From the cell containing the given text, extract its center point as [X, Y] coordinate. 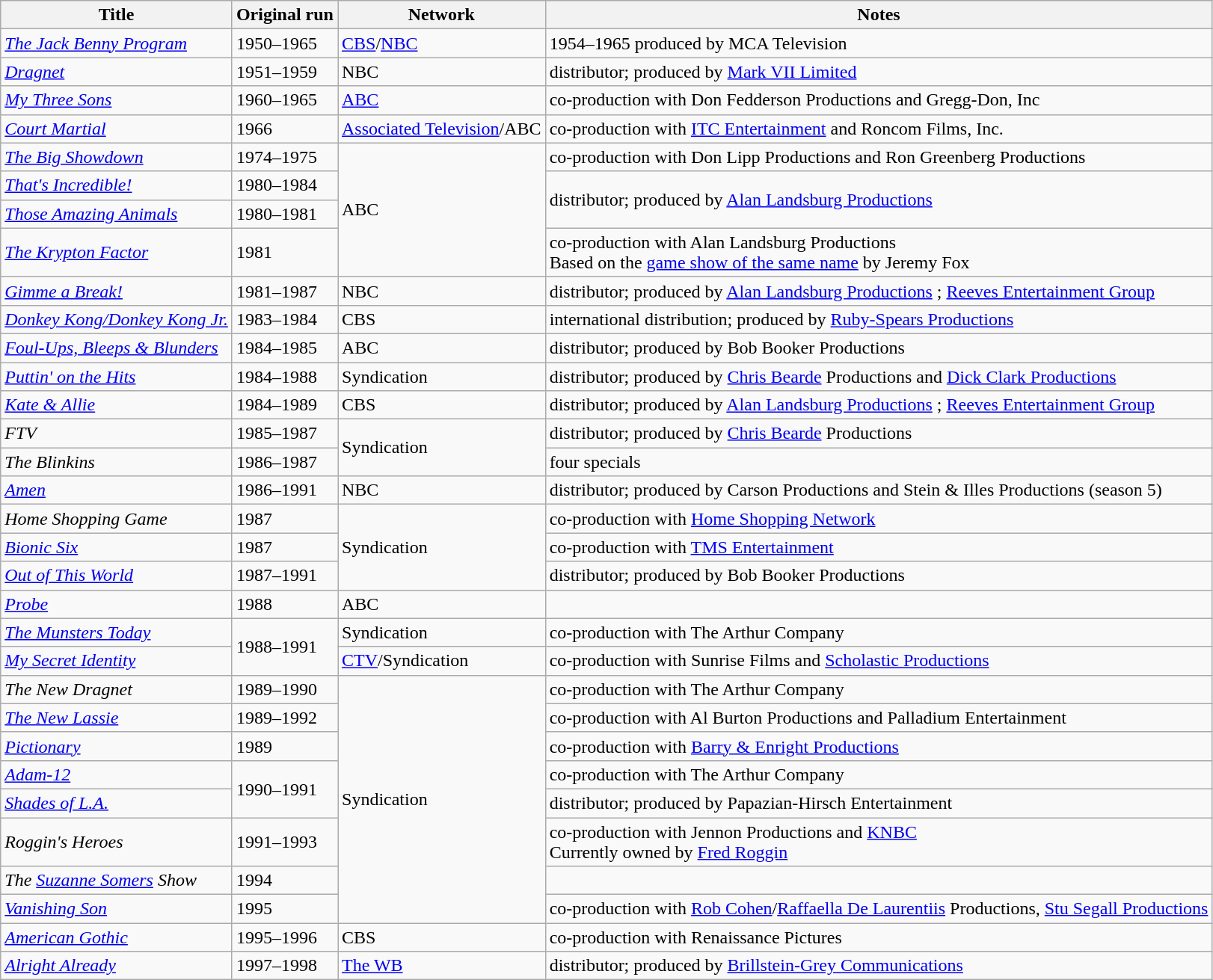
The Munsters Today [117, 632]
Network [442, 15]
1991–1993 [284, 842]
1989–1992 [284, 718]
co-production with Rob Cohen/Raffaella De Laurentiis Productions, Stu Segall Productions [879, 909]
1985–1987 [284, 434]
1984–1989 [284, 405]
1987–1991 [284, 576]
Title [117, 15]
CBS/NBC [442, 43]
1984–1985 [284, 348]
American Gothic [117, 937]
distributor; produced by Chris Bearde Productions [879, 434]
co-production with Al Burton Productions and Palladium Entertainment [879, 718]
co-production with Don Fedderson Productions and Gregg-Don, Inc [879, 100]
co-production with Renaissance Pictures [879, 937]
co-production with Barry & Enright Productions [879, 746]
distributor; produced by Carson Productions and Stein & Illes Productions (season 5) [879, 490]
1954–1965 produced by MCA Television [879, 43]
co-production with Jennon Productions and KNBCCurrently owned by Fred Roggin [879, 842]
1988 [284, 604]
The New Dragnet [117, 689]
four specials [879, 462]
Those Amazing Animals [117, 214]
distributor; produced by Alan Landsburg Productions [879, 200]
1981 [284, 253]
Alright Already [117, 966]
1981–1987 [284, 291]
1986–1991 [284, 490]
Amen [117, 490]
Notes [879, 15]
The WB [442, 966]
1989 [284, 746]
My Three Sons [117, 100]
1989–1990 [284, 689]
1983–1984 [284, 319]
1966 [284, 129]
co-production with ITC Entertainment and Roncom Films, Inc. [879, 129]
distributor; produced by Papazian-Hirsch Entertainment [879, 803]
distributor; produced by Mark VII Limited [879, 72]
1951–1959 [284, 72]
Dragnet [117, 72]
The Blinkins [117, 462]
Kate & Allie [117, 405]
Roggin's Heroes [117, 842]
Pictionary [117, 746]
Associated Television/ABC [442, 129]
That's Incredible! [117, 185]
FTV [117, 434]
Court Martial [117, 129]
co-production with Alan Landsburg ProductionsBased on the game show of the same name by Jeremy Fox [879, 253]
1995 [284, 909]
The Krypton Factor [117, 253]
Out of This World [117, 576]
distributor; produced by Brillstein-Grey Communications [879, 966]
1995–1996 [284, 937]
1984–1988 [284, 376]
Probe [117, 604]
distributor; produced by Chris Bearde Productions and Dick Clark Productions [879, 376]
1960–1965 [284, 100]
Puttin' on the Hits [117, 376]
1997–1998 [284, 966]
1980–1984 [284, 185]
Adam-12 [117, 774]
1974–1975 [284, 157]
Original run [284, 15]
The New Lassie [117, 718]
Gimme a Break! [117, 291]
1950–1965 [284, 43]
Donkey Kong/Donkey Kong Jr. [117, 319]
The Suzanne Somers Show [117, 881]
co-production with Sunrise Films and Scholastic Productions [879, 661]
1980–1981 [284, 214]
co-production with TMS Entertainment [879, 547]
international distribution; produced by Ruby-Spears Productions [879, 319]
The Jack Benny Program [117, 43]
Bionic Six [117, 547]
1988–1991 [284, 647]
co-production with Don Lipp Productions and Ron Greenberg Productions [879, 157]
1994 [284, 881]
My Secret Identity [117, 661]
Shades of L.A. [117, 803]
Vanishing Son [117, 909]
Foul-Ups, Bleeps & Blunders [117, 348]
1986–1987 [284, 462]
The Big Showdown [117, 157]
co-production with Home Shopping Network [879, 519]
Home Shopping Game [117, 519]
1990–1991 [284, 789]
CTV/Syndication [442, 661]
